Extract the (X, Y) coordinate from the center of the cell holding the provided text.  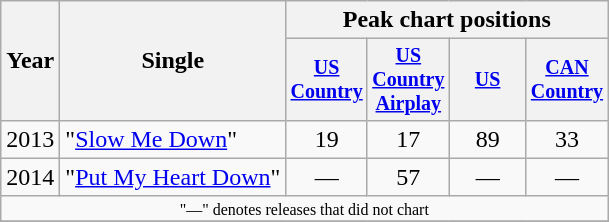
Peak chart positions (447, 20)
"—" denotes releases that did not chart (304, 208)
Year (30, 61)
US Country (327, 80)
"Slow Me Down" (173, 139)
57 (408, 177)
2013 (30, 139)
"Put My Heart Down" (173, 177)
CAN Country (567, 80)
33 (567, 139)
US (488, 80)
2014 (30, 177)
89 (488, 139)
17 (408, 139)
Single (173, 61)
19 (327, 139)
US Country Airplay (408, 80)
